From the cell containing the given text, extract its center point as [X, Y] coordinate. 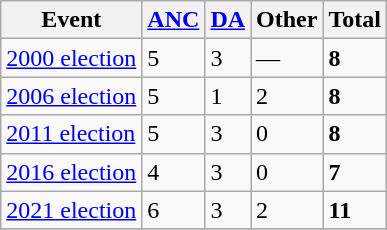
ANC [174, 20]
Other [287, 20]
Total [355, 20]
7 [355, 172]
6 [174, 210]
2000 election [72, 58]
DA [228, 20]
2011 election [72, 134]
11 [355, 210]
4 [174, 172]
2021 election [72, 210]
Event [72, 20]
2016 election [72, 172]
2006 election [72, 96]
1 [228, 96]
— [287, 58]
